Find where the given text appears and provide that cell's center as [X, Y] coordinate. 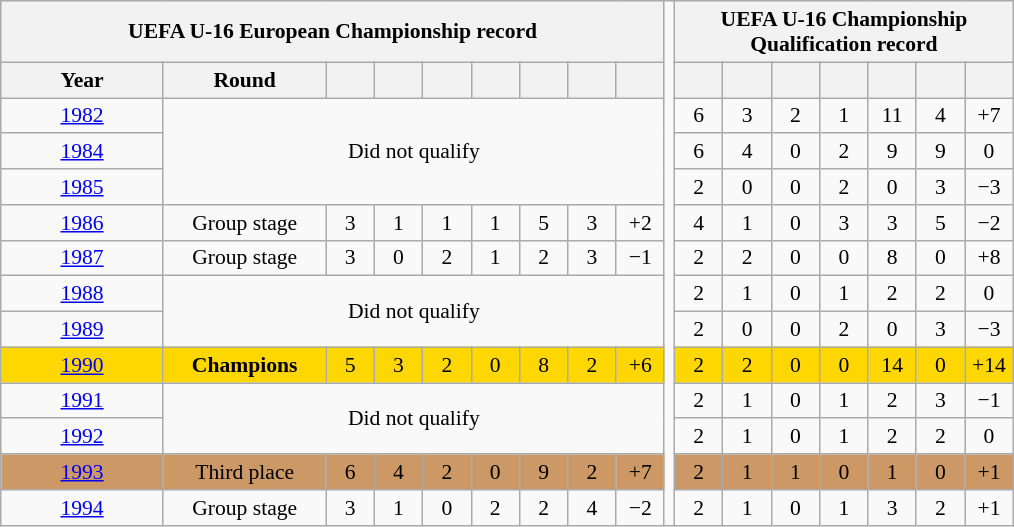
1987 [82, 258]
1990 [82, 365]
11 [892, 116]
Round [244, 80]
1988 [82, 294]
+8 [990, 258]
1984 [82, 152]
1991 [82, 401]
Third place [244, 472]
UEFA U-16 Championship Qualification record [844, 32]
UEFA U-16 European Championship record [333, 32]
1986 [82, 223]
1994 [82, 508]
+2 [640, 223]
1993 [82, 472]
1992 [82, 437]
1989 [82, 330]
14 [892, 365]
Champions [244, 365]
Year [82, 80]
1982 [82, 116]
+14 [990, 365]
1985 [82, 187]
+6 [640, 365]
